For the text-containing cell, return its midpoint in (X, Y) coordinate format. 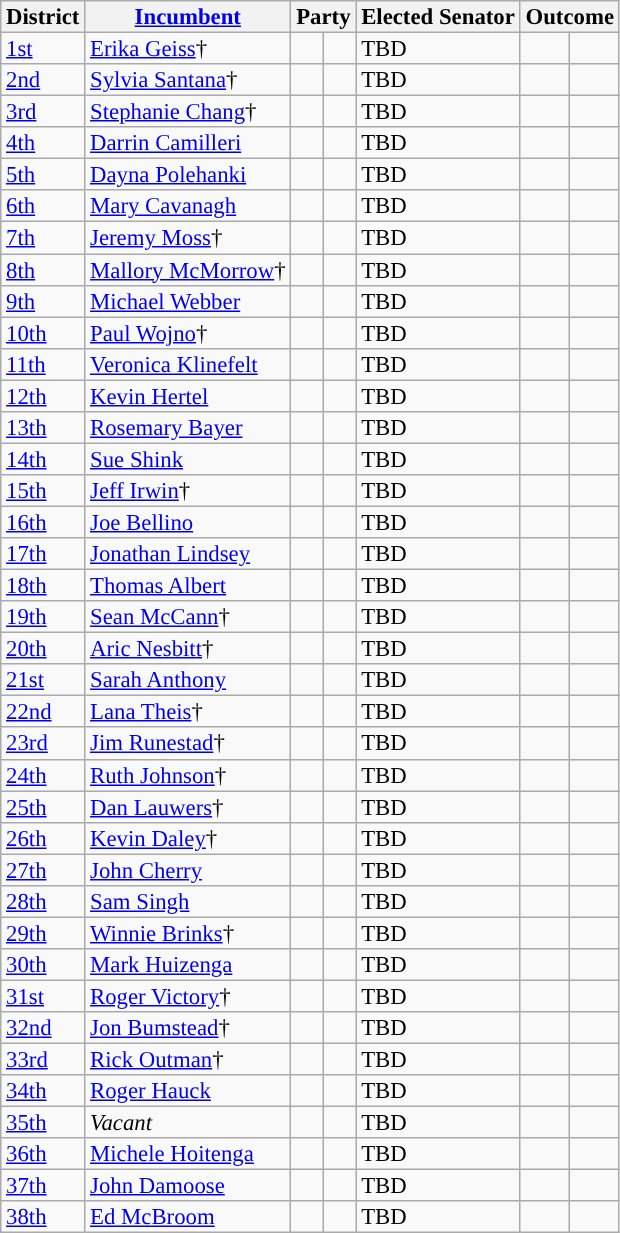
5th (43, 175)
Sue Shink (188, 459)
Michele Hoitenga (188, 1154)
Sean McCann† (188, 617)
Jeremy Moss† (188, 238)
Michael Webber (188, 301)
Aric Nesbitt† (188, 649)
Roger Victory† (188, 996)
13th (43, 428)
29th (43, 933)
16th (43, 522)
3rd (43, 112)
Dayna Polehanki (188, 175)
25th (43, 807)
37th (43, 1186)
23rd (43, 744)
Party (324, 17)
Vacant (188, 1123)
14th (43, 459)
24th (43, 775)
31st (43, 996)
11th (43, 364)
Mallory McMorrow† (188, 270)
Sylvia Santana† (188, 80)
Jon Bumstead† (188, 1028)
26th (43, 838)
Jonathan Lindsey (188, 554)
Rosemary Bayer (188, 428)
Jeff Irwin† (188, 491)
Roger Hauck (188, 1091)
18th (43, 586)
Dan Lauwers† (188, 807)
17th (43, 554)
21st (43, 680)
2nd (43, 80)
Jim Runestad† (188, 744)
7th (43, 238)
Kevin Hertel (188, 396)
6th (43, 206)
Veronica Klinefelt (188, 364)
8th (43, 270)
1st (43, 49)
Kevin Daley† (188, 838)
30th (43, 965)
Rick Outman† (188, 1060)
Stephanie Chang† (188, 112)
Winnie Brinks† (188, 933)
Outcome (570, 17)
4th (43, 143)
20th (43, 649)
12th (43, 396)
35th (43, 1123)
Erika Geiss† (188, 49)
22nd (43, 712)
19th (43, 617)
Mark Huizenga (188, 965)
33rd (43, 1060)
32nd (43, 1028)
9th (43, 301)
Darrin Camilleri (188, 143)
Thomas Albert (188, 586)
Lana Theis† (188, 712)
Sarah Anthony (188, 680)
John Damoose (188, 1186)
John Cherry (188, 870)
Paul Wojno† (188, 333)
27th (43, 870)
Joe Bellino (188, 522)
15th (43, 491)
36th (43, 1154)
Incumbent (188, 17)
District (43, 17)
28th (43, 902)
Ruth Johnson† (188, 775)
34th (43, 1091)
Mary Cavanagh (188, 206)
Elected Senator (438, 17)
10th (43, 333)
Sam Singh (188, 902)
